Detect which cell encompasses the target text, then output its (x, y) center coordinate. 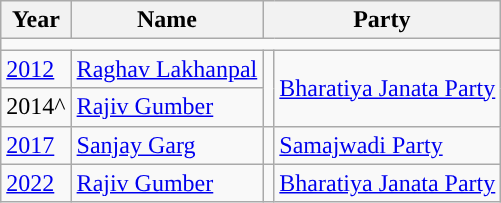
Name (167, 20)
2012 (36, 69)
Samajwadi Party (388, 145)
2014^ (36, 107)
2022 (36, 183)
Raghav Lakhanpal (167, 69)
Party (382, 20)
Year (36, 20)
Sanjay Garg (167, 145)
2017 (36, 145)
